Identify which cell holds the provided text, then report its (x, y) central coordinate. 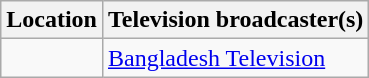
Television broadcaster(s) (235, 20)
Location (52, 20)
Bangladesh Television (235, 58)
